Locate the cell with the specified text and output its [x, y] center coordinate. 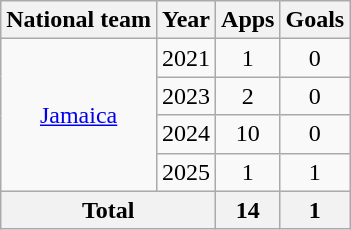
National team [79, 20]
Total [108, 210]
Goals [315, 20]
2024 [186, 134]
Jamaica [79, 115]
Year [186, 20]
14 [248, 210]
2025 [186, 172]
10 [248, 134]
Apps [248, 20]
2 [248, 96]
2023 [186, 96]
2021 [186, 58]
